Find where the given text appears and provide that cell's center as (x, y) coordinate. 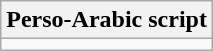
Perso-Arabic script (107, 20)
